Output the (X, Y) coordinate of the center of the cell containing the given text.  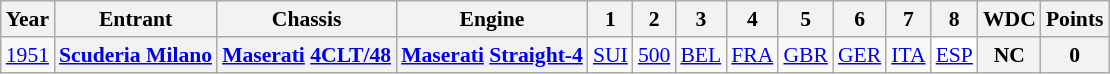
500 (654, 55)
Maserati Straight-4 (492, 55)
WDC (1010, 19)
Maserati 4CLT/48 (306, 55)
GBR (806, 55)
1951 (28, 55)
3 (700, 19)
8 (954, 19)
0 (1075, 55)
Points (1075, 19)
ESP (954, 55)
Engine (492, 19)
1 (610, 19)
5 (806, 19)
Entrant (136, 19)
NC (1010, 55)
Scuderia Milano (136, 55)
Chassis (306, 19)
GER (860, 55)
ITA (908, 55)
6 (860, 19)
2 (654, 19)
7 (908, 19)
SUI (610, 55)
BEL (700, 55)
Year (28, 19)
4 (752, 19)
FRA (752, 55)
